For the text-containing cell, return its midpoint in (x, y) coordinate format. 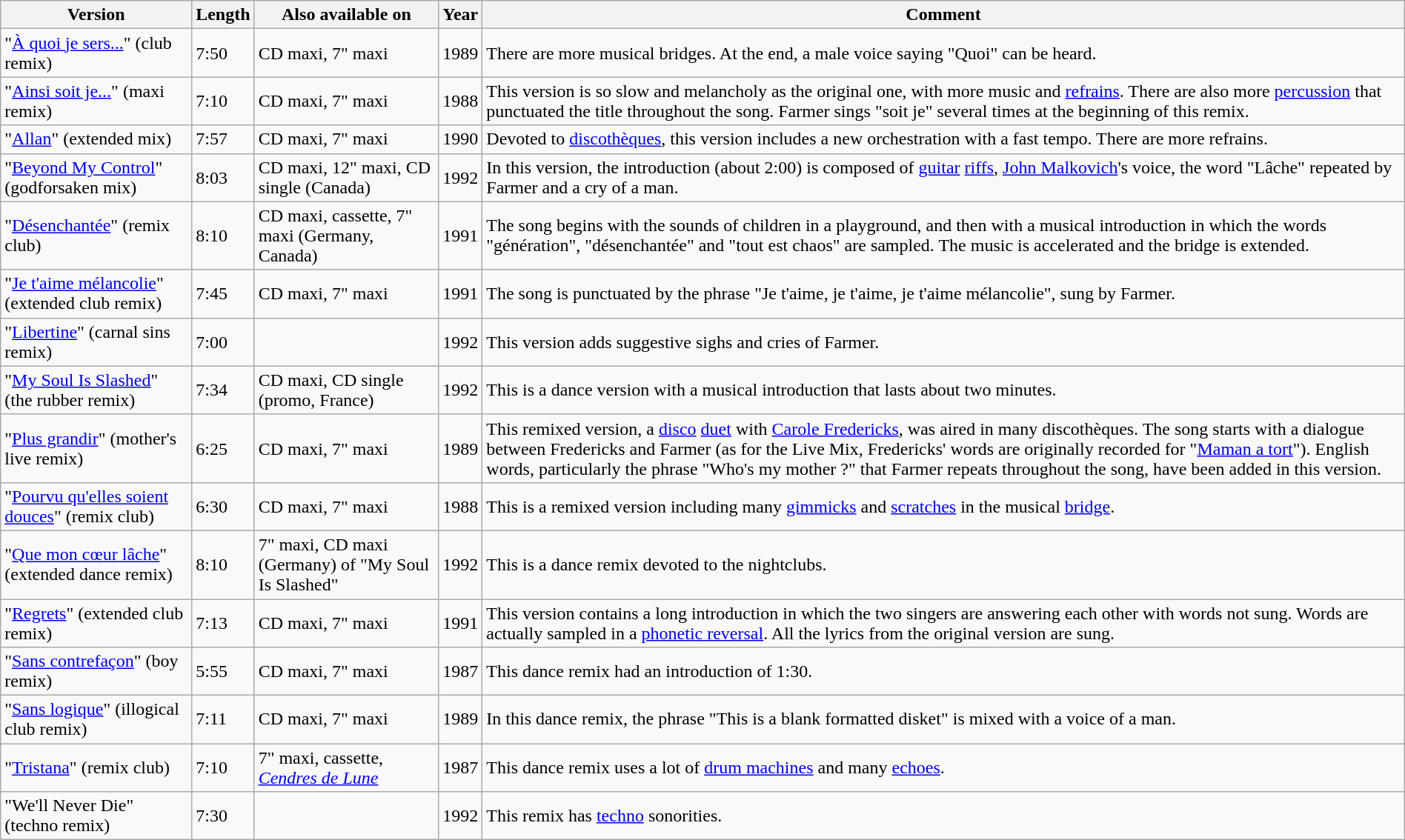
CD maxi, 12" maxi, CD single (Canada) (347, 178)
6:30 (223, 507)
1990 (461, 139)
"Sans contrefaçon" (boy remix) (96, 671)
In this dance remix, the phrase "This is a blank formatted disket" is mixed with a voice of a man. (943, 720)
7:50 (223, 53)
8:03 (223, 178)
"Pourvu qu'elles soient douces" (remix club) (96, 507)
7:00 (223, 342)
"Je t'aime mélancolie" (extended club remix) (96, 293)
The song is punctuated by the phrase "Je t'aime, je t'aime, je t'aime mélancolie", sung by Farmer. (943, 293)
"Allan" (extended mix) (96, 139)
"My Soul Is Slashed" (the rubber remix) (96, 390)
There are more musical bridges. At the end, a male voice saying "Quoi" can be heard. (943, 53)
7:30 (223, 816)
Devoted to discothèques, this version includes a new orchestration with a fast tempo. There are more refrains. (943, 139)
This is a remixed version including many gimmicks and scratches in the musical bridge. (943, 507)
Version (96, 15)
"Ainsi soit je..." (maxi remix) (96, 101)
Length (223, 15)
7:45 (223, 293)
"À quoi je sers..." (club remix) (96, 53)
"We'll Never Die" (techno remix) (96, 816)
"Que mon cœur lâche" (extended dance remix) (96, 564)
Also available on (347, 15)
"Libertine" (carnal sins remix) (96, 342)
7:57 (223, 139)
This is a dance version with a musical introduction that lasts about two minutes. (943, 390)
This dance remix had an introduction of 1:30. (943, 671)
6:25 (223, 448)
CD maxi, CD single (promo, France) (347, 390)
7:34 (223, 390)
This remix has techno sonorities. (943, 816)
7" maxi, cassette, Cendres de Lune (347, 767)
7" maxi, CD maxi (Germany) of "My Soul Is Slashed" (347, 564)
This dance remix uses a lot of drum machines and many echoes. (943, 767)
"Plus grandir" (mother's live remix) (96, 448)
CD maxi, cassette, 7" maxi (Germany, Canada) (347, 236)
5:55 (223, 671)
"Désenchantée" (remix club) (96, 236)
"Tristana" (remix club) (96, 767)
7:11 (223, 720)
Comment (943, 15)
"Beyond My Control" (godforsaken mix) (96, 178)
This version adds suggestive sighs and cries of Farmer. (943, 342)
"Regrets" (extended club remix) (96, 622)
This is a dance remix devoted to the nightclubs. (943, 564)
"Sans logique" (illogical club remix) (96, 720)
7:13 (223, 622)
Year (461, 15)
